Find where the given text appears and provide that cell's center as [x, y] coordinate. 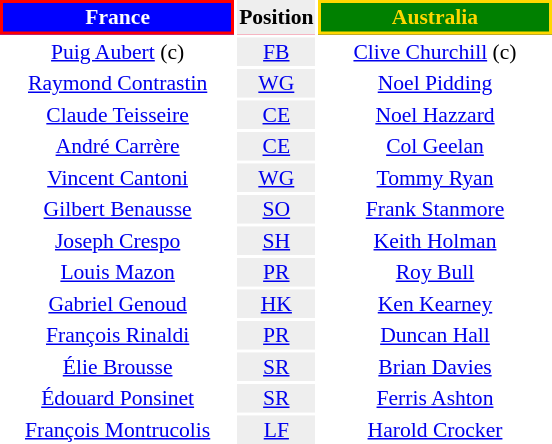
François Montrucolis [118, 430]
Roy Bull [435, 272]
Brian Davies [435, 366]
Louis Mazon [118, 272]
Élie Brousse [118, 366]
Duncan Hall [435, 335]
Clive Churchill (c) [435, 52]
Gilbert Benausse [118, 209]
Joseph Crespo [118, 240]
Tommy Ryan [435, 178]
François Rinaldi [118, 335]
Position [276, 17]
Vincent Cantoni [118, 178]
Puig Aubert (c) [118, 52]
Keith Holman [435, 240]
Gabriel Genoud [118, 304]
Col Geelan [435, 146]
SH [276, 240]
Claude Teisseire [118, 114]
Noel Hazzard [435, 114]
Frank Stanmore [435, 209]
Australia [435, 17]
LF [276, 430]
Noel Pidding [435, 83]
France [118, 17]
Ken Kearney [435, 304]
HK [276, 304]
FB [276, 52]
Raymond Contrastin [118, 83]
Édouard Ponsinet [118, 398]
Harold Crocker [435, 430]
André Carrère [118, 146]
Ferris Ashton [435, 398]
SO [276, 209]
